Detect which cell encompasses the target text, then output its [x, y] center coordinate. 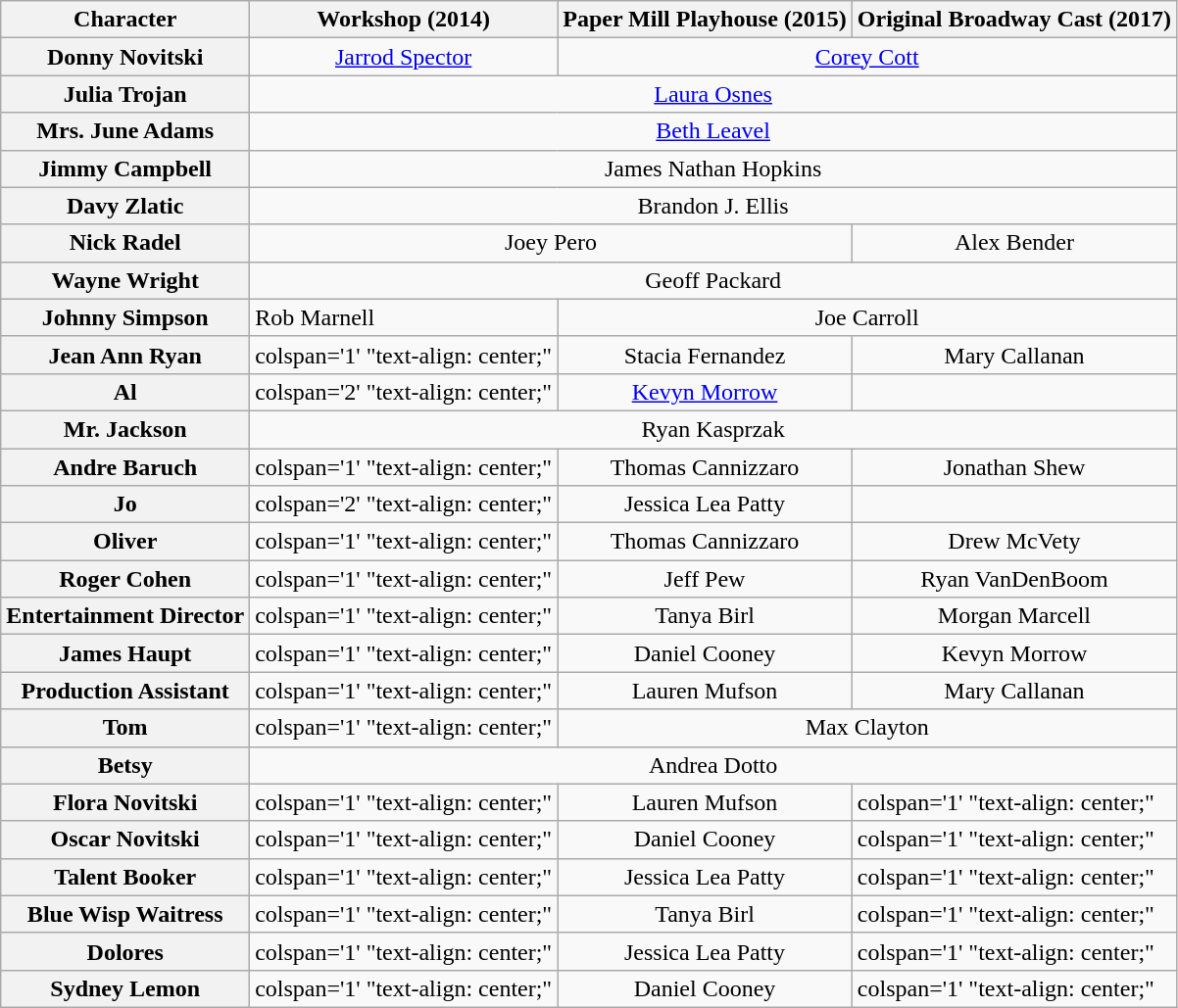
Jimmy Campbell [125, 168]
Original Broadway Cast (2017) [1013, 20]
Betsy [125, 765]
Nick Radel [125, 243]
Joey Pero [551, 243]
Joe Carroll [867, 317]
Drew McVety [1013, 542]
Talent Booker [125, 877]
Paper Mill Playhouse (2015) [706, 20]
James Haupt [125, 653]
Andrea Dotto [713, 765]
Character [125, 20]
Geoff Packard [713, 280]
Workshop (2014) [404, 20]
Jonathan Shew [1013, 467]
Donny Novitski [125, 57]
Andre Baruch [125, 467]
Jo [125, 504]
Davy Zlatic [125, 206]
Stacia Fernandez [706, 355]
Corey Cott [867, 57]
Alex Bender [1013, 243]
Jean Ann Ryan [125, 355]
Entertainment Director [125, 616]
Oliver [125, 542]
Jeff Pew [706, 579]
Blue Wisp Waitress [125, 914]
Max Clayton [867, 728]
Laura Osnes [713, 94]
Production Assistant [125, 691]
Beth Leavel [713, 131]
Al [125, 392]
Mrs. June Adams [125, 131]
Jarrod Spector [404, 57]
Ryan Kasprzak [713, 429]
Dolores [125, 951]
Morgan Marcell [1013, 616]
Wayne Wright [125, 280]
Julia Trojan [125, 94]
Rob Marnell [404, 317]
Flora Novitski [125, 802]
Tom [125, 728]
James Nathan Hopkins [713, 168]
Brandon J. Ellis [713, 206]
Ryan VanDenBoom [1013, 579]
Mr. Jackson [125, 429]
Sydney Lemon [125, 988]
Johnny Simpson [125, 317]
Roger Cohen [125, 579]
Oscar Novitski [125, 840]
